Extract the (x, y) coordinate from the center of the cell holding the provided text.  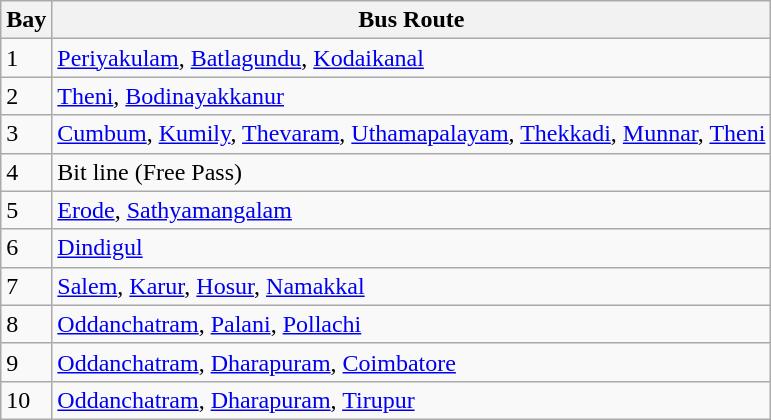
Erode, Sathyamangalam (412, 210)
Bus Route (412, 20)
Cumbum, Kumily, Thevaram, Uthamapalayam, Thekkadi, Munnar, Theni (412, 134)
10 (26, 400)
Bay (26, 20)
Periyakulam, Batlagundu, Kodaikanal (412, 58)
Theni, Bodinayakkanur (412, 96)
Dindigul (412, 248)
Oddanchatram, Dharapuram, Tirupur (412, 400)
Salem, Karur, Hosur, Namakkal (412, 286)
Oddanchatram, Dharapuram, Coimbatore (412, 362)
3 (26, 134)
Bit line (Free Pass) (412, 172)
7 (26, 286)
2 (26, 96)
8 (26, 324)
1 (26, 58)
4 (26, 172)
5 (26, 210)
9 (26, 362)
Oddanchatram, Palani, Pollachi (412, 324)
6 (26, 248)
